Output the [x, y] coordinate of the center of the cell containing the given text.  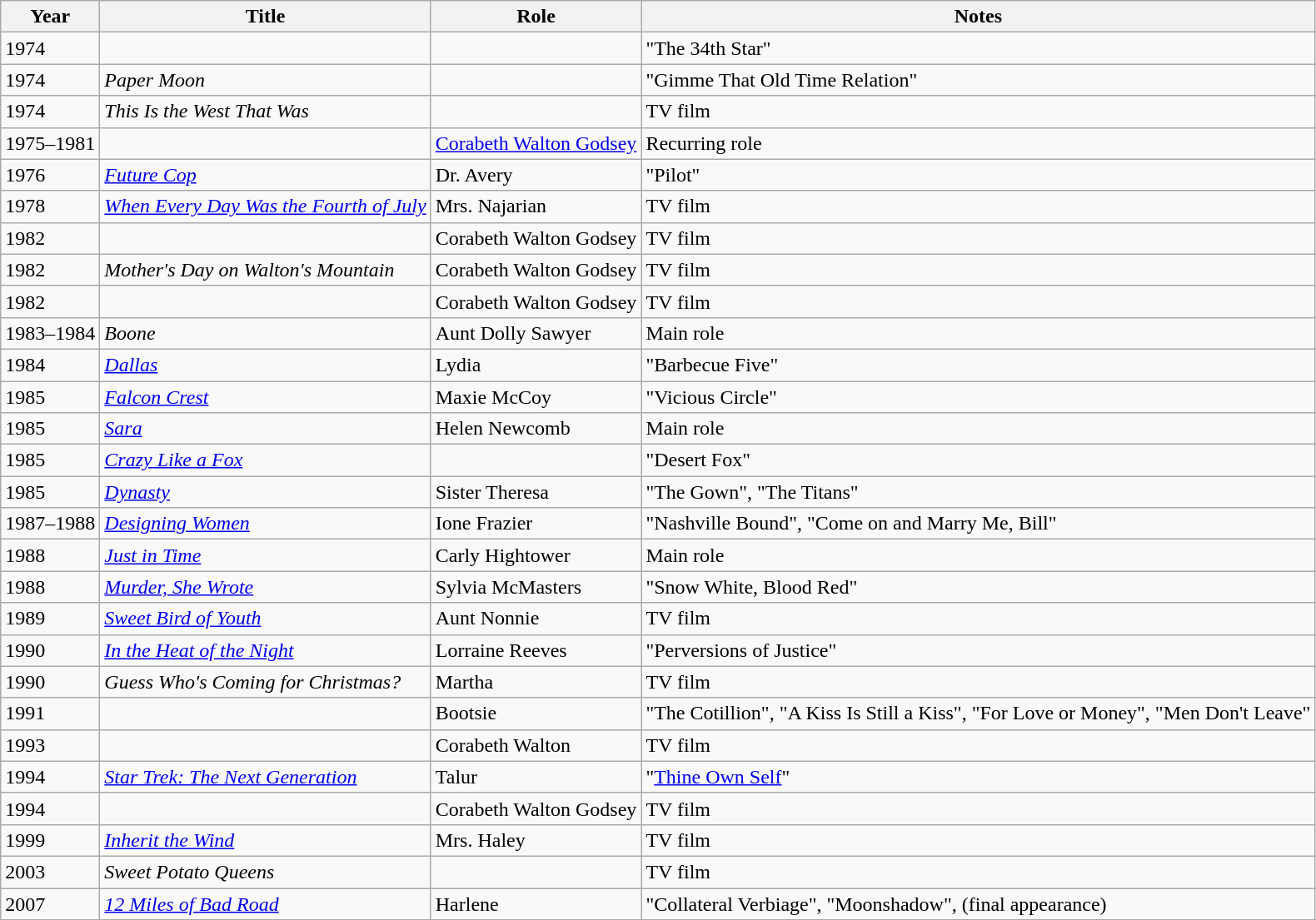
1987–1988 [50, 524]
1993 [50, 745]
Role [536, 17]
Inherit the Wind [265, 840]
Just in Time [265, 555]
Paper Moon [265, 80]
Title [265, 17]
1983–1984 [50, 333]
Mrs. Haley [536, 840]
Dallas [265, 365]
Guess Who's Coming for Christmas? [265, 682]
Corabeth Walton [536, 745]
Designing Women [265, 524]
"Nashville Bound", "Come on and Marry Me, Bill" [978, 524]
Sweet Bird of Youth [265, 619]
"Snow White, Blood Red" [978, 587]
Harlene [536, 903]
Notes [978, 17]
Dynasty [265, 492]
Sylvia McMasters [536, 587]
Bootsie [536, 714]
Recurring role [978, 143]
"The Gown", "The Titans" [978, 492]
Martha [536, 682]
Sara [265, 429]
When Every Day Was the Fourth of July [265, 206]
"Desert Fox" [978, 460]
Year [50, 17]
Aunt Nonnie [536, 619]
Helen Newcomb [536, 429]
Mrs. Najarian [536, 206]
Carly Hightower [536, 555]
Future Cop [265, 175]
Maxie McCoy [536, 397]
"The 34th Star" [978, 48]
1984 [50, 365]
Boone [265, 333]
1976 [50, 175]
1975–1981 [50, 143]
"Barbecue Five" [978, 365]
Aunt Dolly Sawyer [536, 333]
In the Heat of the Night [265, 650]
"Vicious Circle" [978, 397]
1978 [50, 206]
Dr. Avery [536, 175]
Sister Theresa [536, 492]
Ione Frazier [536, 524]
1999 [50, 840]
1989 [50, 619]
2007 [50, 903]
12 Miles of Bad Road [265, 903]
Sweet Potato Queens [265, 872]
Lorraine Reeves [536, 650]
Star Trek: The Next Generation [265, 777]
Lydia [536, 365]
Mother's Day on Walton's Mountain [265, 270]
This Is the West That Was [265, 112]
"Gimme That Old Time Relation" [978, 80]
Murder, She Wrote [265, 587]
"Pilot" [978, 175]
"Collateral Verbiage", "Moonshadow", (final appearance) [978, 903]
"Perversions of Justice" [978, 650]
2003 [50, 872]
Crazy Like a Fox [265, 460]
Falcon Crest [265, 397]
"The Cotillion", "A Kiss Is Still a Kiss", "For Love or Money", "Men Don't Leave" [978, 714]
1991 [50, 714]
Talur [536, 777]
"Thine Own Self" [978, 777]
